Output the [x, y] coordinate of the center of the cell containing the given text.  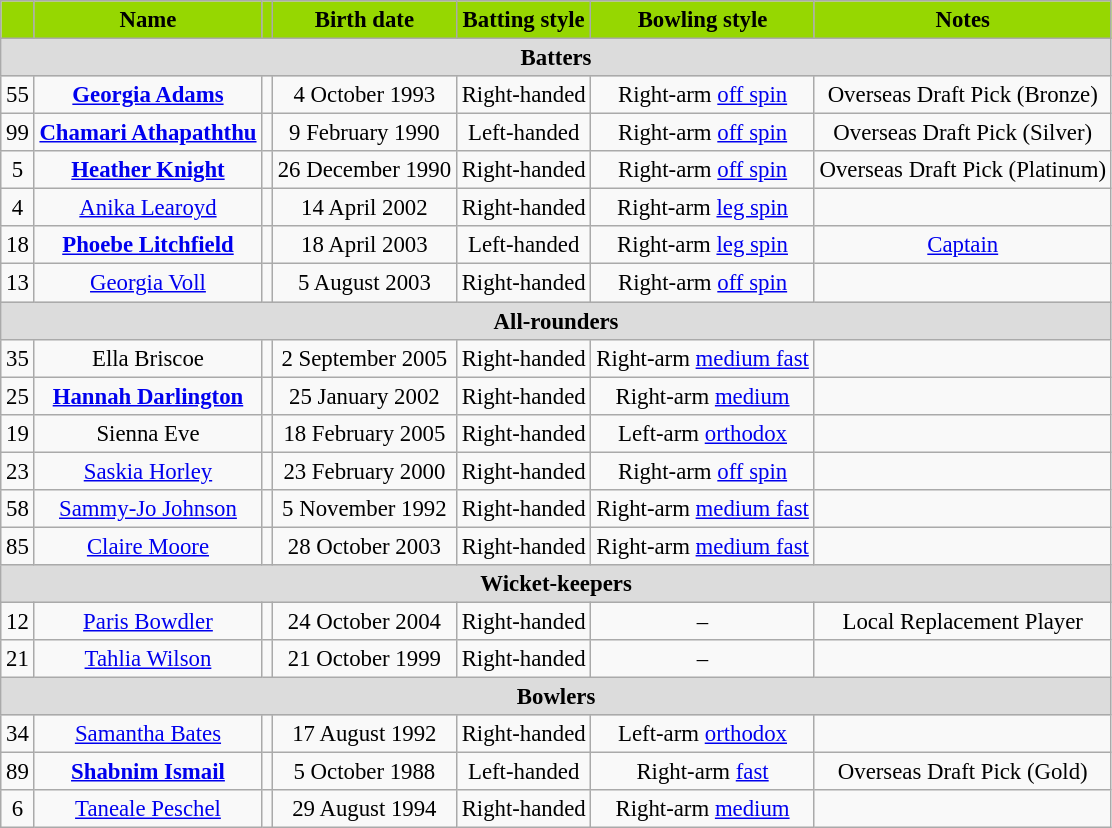
Captain [962, 245]
21 October 1999 [364, 659]
9 February 1990 [364, 133]
Taneale Peschel [148, 809]
Notes [962, 20]
Batting style [524, 20]
85 [18, 546]
89 [18, 772]
19 [18, 433]
23 February 2000 [364, 471]
Shabnim Ismail [148, 772]
Birth date [364, 20]
29 August 1994 [364, 809]
Bowlers [556, 697]
25 January 2002 [364, 396]
21 [18, 659]
Hannah Darlington [148, 396]
Samantha Bates [148, 734]
99 [18, 133]
2 September 2005 [364, 358]
Sammy-Jo Johnson [148, 509]
35 [18, 358]
Phoebe Litchfield [148, 245]
18 [18, 245]
17 August 1992 [364, 734]
Overseas Draft Pick (Silver) [962, 133]
Georgia Voll [148, 283]
Tahlia Wilson [148, 659]
Bowling style [702, 20]
Georgia Adams [148, 95]
34 [18, 734]
Overseas Draft Pick (Platinum) [962, 170]
Sienna Eve [148, 433]
13 [18, 283]
Wicket-keepers [556, 584]
Saskia Horley [148, 471]
23 [18, 471]
24 October 2004 [364, 621]
Claire Moore [148, 546]
4 October 1993 [364, 95]
12 [18, 621]
28 October 2003 [364, 546]
All-rounders [556, 321]
Right-arm fast [702, 772]
5 October 1988 [364, 772]
Chamari Athapaththu [148, 133]
5 November 1992 [364, 509]
55 [18, 95]
Anika Learoyd [148, 208]
58 [18, 509]
Local Replacement Player [962, 621]
14 April 2002 [364, 208]
Overseas Draft Pick (Gold) [962, 772]
Name [148, 20]
Overseas Draft Pick (Bronze) [962, 95]
Heather Knight [148, 170]
4 [18, 208]
Ella Briscoe [148, 358]
25 [18, 396]
5 August 2003 [364, 283]
6 [18, 809]
18 February 2005 [364, 433]
Paris Bowdler [148, 621]
Batters [556, 58]
18 April 2003 [364, 245]
5 [18, 170]
26 December 1990 [364, 170]
